Capture the cell that displays the provided text and extract its (X, Y) central coordinate. 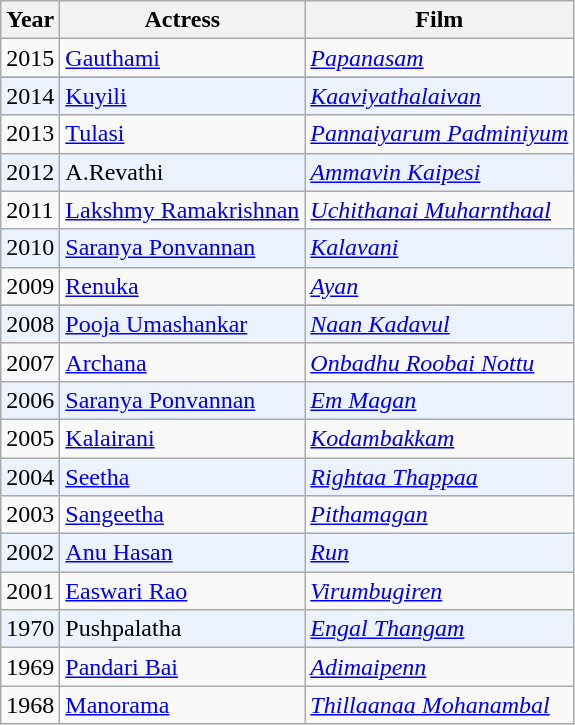
Rightaa Thappaa (440, 477)
Pandari Bai (182, 667)
1970 (30, 629)
Ammavin Kaipesi (440, 172)
2001 (30, 591)
Gauthami (182, 58)
2006 (30, 400)
Kalairani (182, 438)
2014 (30, 96)
Sangeetha (182, 515)
Em Magan (440, 400)
Renuka (182, 286)
Tulasi (182, 134)
Pushpalatha (182, 629)
2012 (30, 172)
Engal Thangam (440, 629)
2010 (30, 248)
Onbadhu Roobai Nottu (440, 362)
Year (30, 20)
2009 (30, 286)
Manorama (182, 705)
Uchithanai Muharnthaal (440, 210)
Kuyili (182, 96)
1968 (30, 705)
2005 (30, 438)
Pannaiyarum Padminiyum (440, 134)
Seetha (182, 477)
Kodambakkam (440, 438)
2004 (30, 477)
Archana (182, 362)
2013 (30, 134)
Virumbugiren (440, 591)
Kalavani (440, 248)
2003 (30, 515)
Film (440, 20)
Kaaviyathalaivan (440, 96)
Naan Kadavul (440, 324)
Easwari Rao (182, 591)
2011 (30, 210)
2015 (30, 58)
Pooja Umashankar (182, 324)
Run (440, 553)
Papanasam (440, 58)
Anu Hasan (182, 553)
2007 (30, 362)
2008 (30, 324)
Pithamagan (440, 515)
1969 (30, 667)
Lakshmy Ramakrishnan (182, 210)
2002 (30, 553)
Thillaanaa Mohanambal (440, 705)
A.Revathi (182, 172)
Adimaipenn (440, 667)
Ayan (440, 286)
Actress (182, 20)
